Output the [X, Y] coordinate of the center of the cell containing the given text.  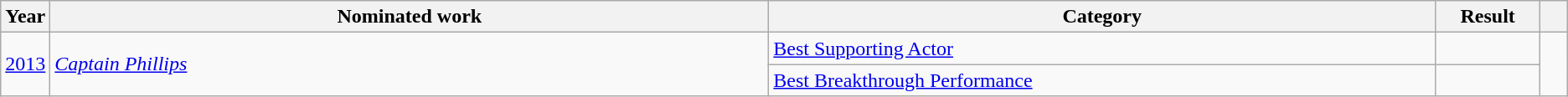
Nominated work [410, 17]
Category [1102, 17]
Result [1488, 17]
Captain Phillips [410, 64]
Year [25, 17]
Best Supporting Actor [1102, 48]
2013 [25, 64]
Best Breakthrough Performance [1102, 80]
